From the cell containing the given text, extract its center point as [x, y] coordinate. 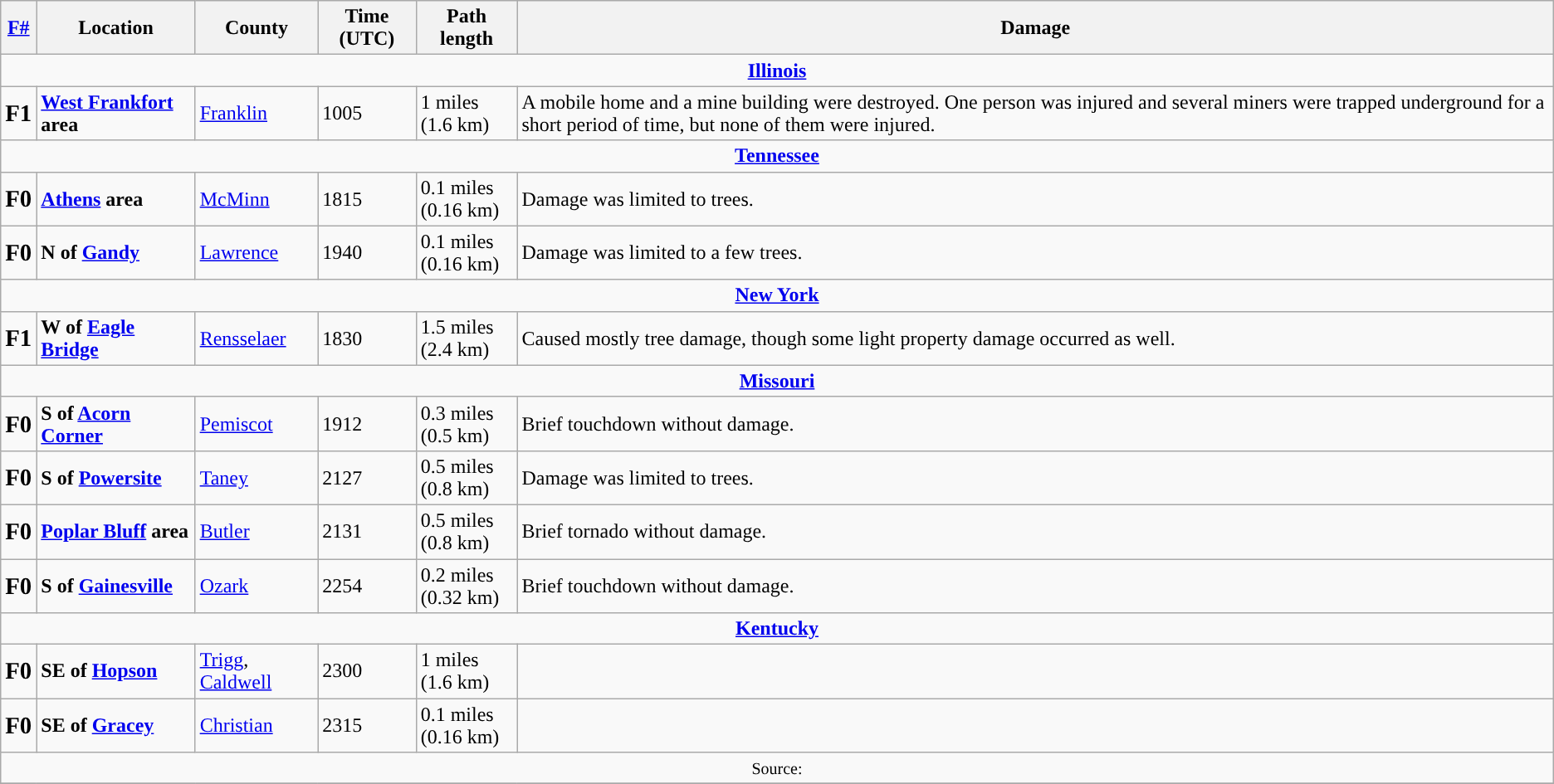
2315 [367, 725]
1912 [367, 423]
Illinois [777, 71]
Lawrence [257, 252]
Caused mostly tree damage, though some light property damage occurred as well. [1035, 338]
Athens area [116, 199]
Source: [777, 768]
Franklin [257, 113]
Pemiscot [257, 423]
Path length [467, 28]
F# [18, 28]
1940 [367, 252]
S of Gainesville [116, 586]
Taney [257, 478]
2254 [367, 586]
West Frankfort area [116, 113]
New York [777, 295]
0.2 miles (0.32 km) [467, 586]
Christian [257, 725]
Kentucky [777, 629]
Damage was limited to a few trees. [1035, 252]
0.3 miles (0.5 km) [467, 423]
2300 [367, 672]
Ozark [257, 586]
2127 [367, 478]
Brief tornado without damage. [1035, 531]
1005 [367, 113]
Butler [257, 531]
Location [116, 28]
McMinn [257, 199]
S of Acorn Corner [116, 423]
Trigg, Caldwell [257, 672]
Time (UTC) [367, 28]
S of Powersite [116, 478]
W of Eagle Bridge [116, 338]
1830 [367, 338]
SE of Hopson [116, 672]
County [257, 28]
1815 [367, 199]
Rensselaer [257, 338]
Missouri [777, 381]
SE of Gracey [116, 725]
1.5 miles (2.4 km) [467, 338]
Damage [1035, 28]
Tennessee [777, 156]
2131 [367, 531]
Poplar Bluff area [116, 531]
N of Gandy [116, 252]
